Detect which cell encompasses the target text, then output its [X, Y] center coordinate. 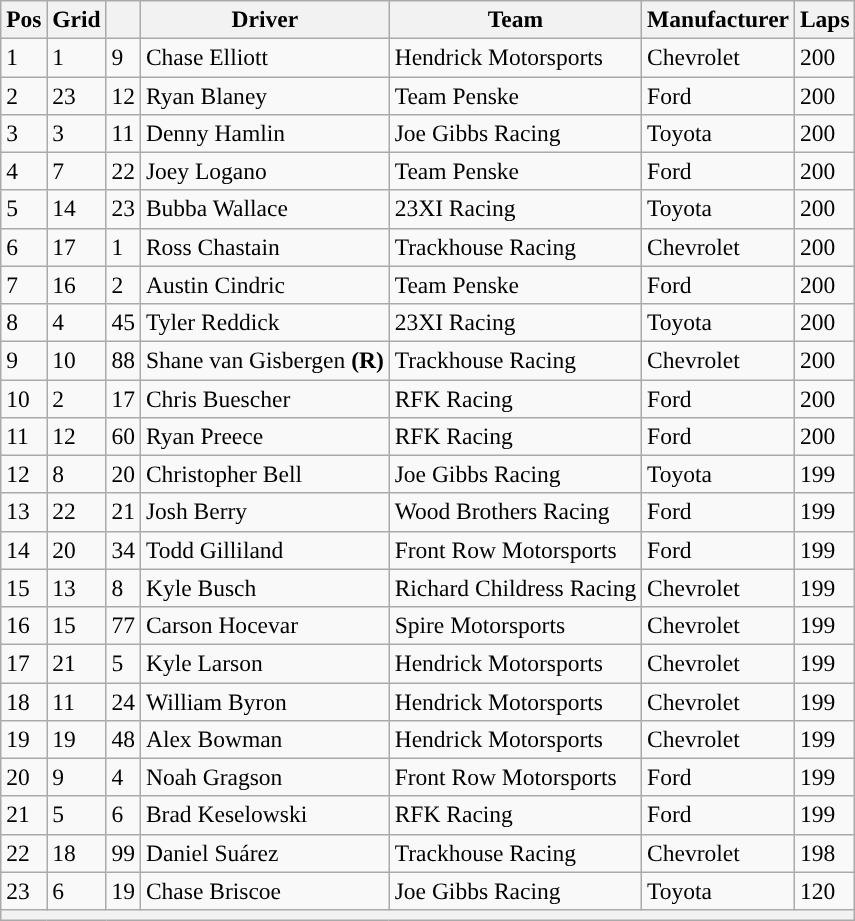
Chase Briscoe [264, 891]
Ross Chastain [264, 247]
Ryan Preece [264, 436]
45 [123, 322]
Joey Logano [264, 171]
Alex Bowman [264, 739]
Grid [76, 19]
Kyle Busch [264, 588]
Todd Gilliland [264, 550]
Bubba Wallace [264, 209]
48 [123, 739]
Team [515, 19]
Denny Hamlin [264, 133]
William Byron [264, 701]
Ryan Blaney [264, 95]
Tyler Reddick [264, 322]
120 [824, 891]
Pos [24, 19]
60 [123, 436]
198 [824, 853]
Driver [264, 19]
99 [123, 853]
Manufacturer [718, 19]
Christopher Bell [264, 474]
Noah Gragson [264, 777]
Chase Elliott [264, 57]
24 [123, 701]
Spire Motorsports [515, 625]
Josh Berry [264, 512]
Shane van Gisbergen (R) [264, 360]
Richard Childress Racing [515, 588]
77 [123, 625]
Wood Brothers Racing [515, 512]
Carson Hocevar [264, 625]
Laps [824, 19]
Austin Cindric [264, 285]
Brad Keselowski [264, 815]
Kyle Larson [264, 663]
88 [123, 360]
Daniel Suárez [264, 853]
34 [123, 550]
Chris Buescher [264, 398]
